Search for the cell housing the specified text and yield its (x, y) center coordinate. 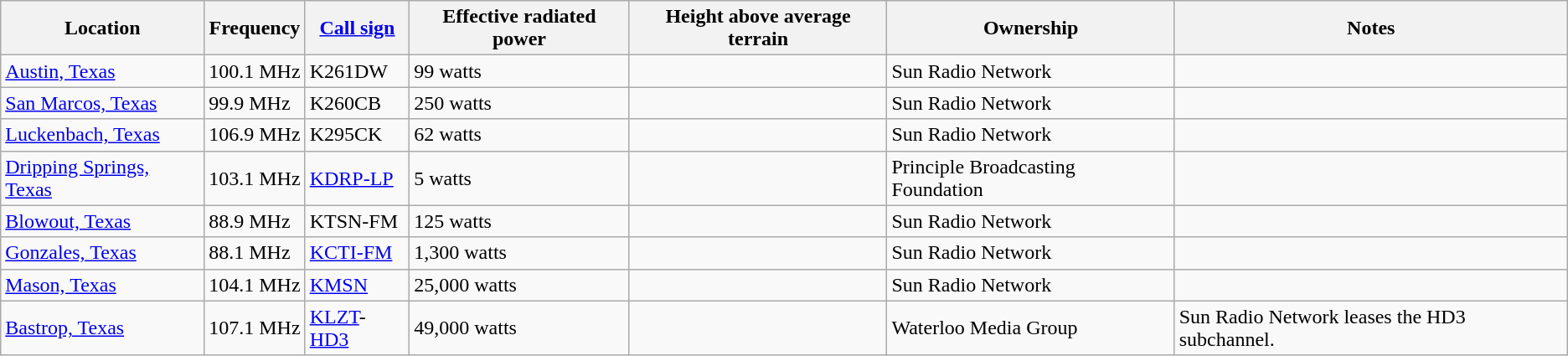
88.9 MHz (255, 221)
Blowout, Texas (102, 221)
Frequency (255, 28)
100.1 MHz (255, 71)
99 watts (519, 71)
1,300 watts (519, 253)
Effective radiated power (519, 28)
Bastrop, Texas (102, 328)
Location (102, 28)
K295CK (357, 135)
Gonzales, Texas (102, 253)
Austin, Texas (102, 71)
99.9 MHz (255, 103)
KDRP-LP (357, 178)
KTSN-FM (357, 221)
125 watts (519, 221)
K261DW (357, 71)
KCTI-FM (357, 253)
62 watts (519, 135)
Call sign (357, 28)
Luckenbach, Texas (102, 135)
103.1 MHz (255, 178)
San Marcos, Texas (102, 103)
K260CB (357, 103)
25,000 watts (519, 285)
Waterloo Media Group (1030, 328)
Height above average terrain (758, 28)
Ownership (1030, 28)
49,000 watts (519, 328)
107.1 MHz (255, 328)
Sun Radio Network leases the HD3 subchannel. (1370, 328)
KMSN (357, 285)
Principle Broadcasting Foundation (1030, 178)
106.9 MHz (255, 135)
88.1 MHz (255, 253)
5 watts (519, 178)
104.1 MHz (255, 285)
KLZT-HD3 (357, 328)
Mason, Texas (102, 285)
Dripping Springs, Texas (102, 178)
Notes (1370, 28)
250 watts (519, 103)
